Find where the given text appears and provide that cell's center as (X, Y) coordinate. 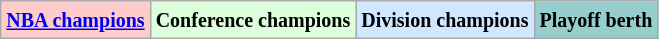
NBA champions (76, 20)
Playoff berth (596, 20)
Division champions (445, 20)
Conference champions (253, 20)
